Return the (X, Y) coordinate for the center point of the cell that contains the specified text.  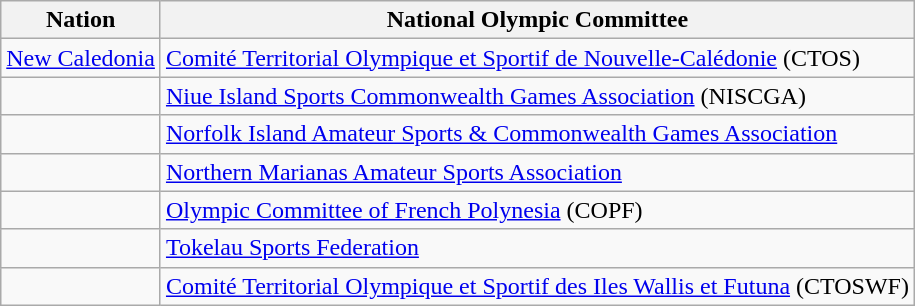
Nation (81, 20)
Tokelau Sports Federation (537, 248)
National Olympic Committee (537, 20)
Comité Territorial Olympique et Sportif de Nouvelle-Calédonie (CTOS) (537, 58)
Comité Territorial Olympique et Sportif des Iles Wallis et Futuna (CTOSWF) (537, 286)
Niue Island Sports Commonwealth Games Association (NISCGA) (537, 96)
Northern Marianas Amateur Sports Association (537, 172)
Olympic Committee of French Polynesia (COPF) (537, 210)
New Caledonia (81, 58)
Norfolk Island Amateur Sports & Commonwealth Games Association (537, 134)
